Locate the cell with the specified text and output its (x, y) center coordinate. 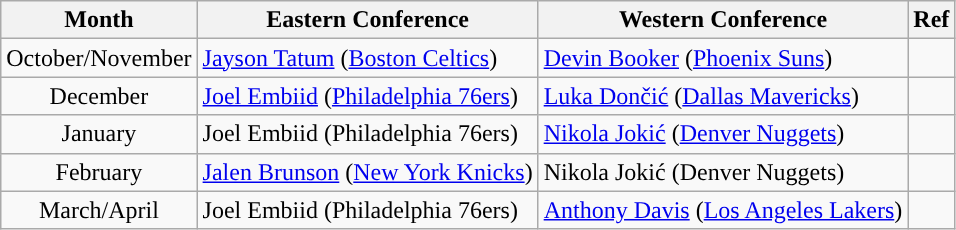
January (99, 134)
Anthony Davis (Los Angeles Lakers) (723, 210)
March/April (99, 210)
December (99, 96)
Western Conference (723, 20)
October/November (99, 58)
Eastern Conference (368, 20)
Jayson Tatum (Boston Celtics) (368, 58)
Ref (932, 20)
February (99, 172)
Jalen Brunson (New York Knicks) (368, 172)
Month (99, 20)
Luka Dončić (Dallas Mavericks) (723, 96)
Devin Booker (Phoenix Suns) (723, 58)
